Locate the cell with the specified text and output its (x, y) center coordinate. 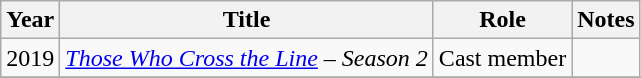
2019 (30, 58)
Notes (606, 20)
Cast member (502, 58)
Title (247, 20)
Year (30, 20)
Role (502, 20)
Those Who Cross the Line – Season 2 (247, 58)
